Capture the cell that displays the provided text and extract its [X, Y] central coordinate. 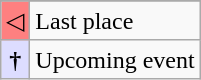
† [16, 59]
◁ [16, 21]
Last place [115, 21]
Upcoming event [115, 59]
